Detect which cell encompasses the target text, then output its [X, Y] center coordinate. 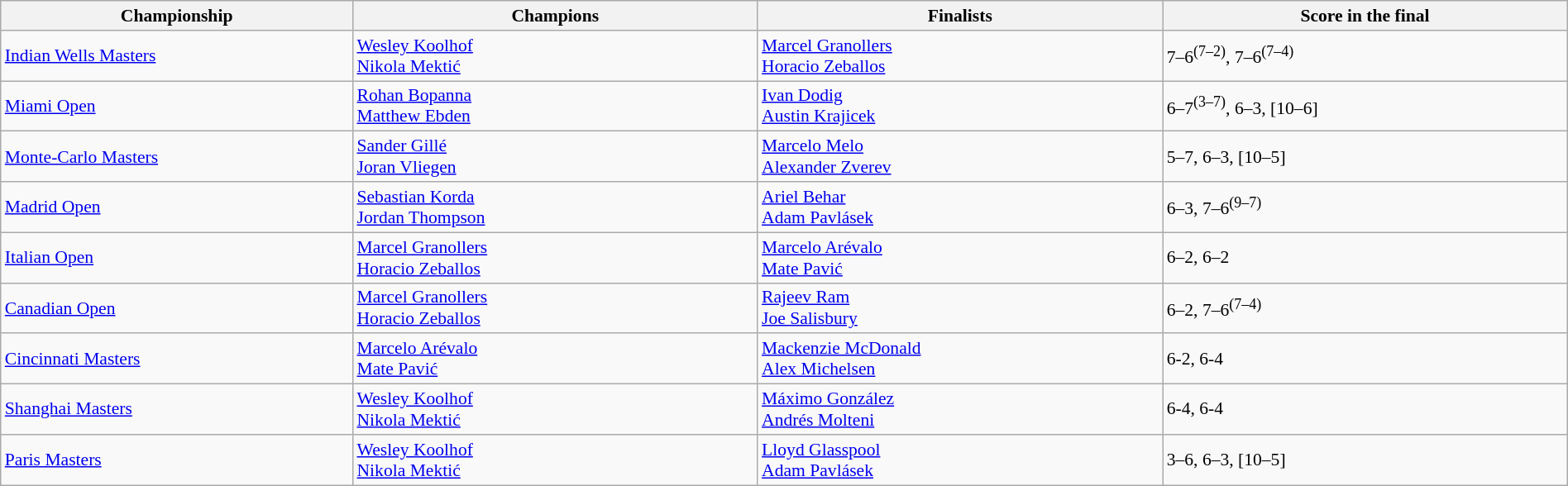
6–3, 7–6(9–7) [1365, 207]
Shanghai Masters [177, 410]
Madrid Open [177, 207]
Cincinnati Masters [177, 359]
6-4, 6-4 [1365, 410]
Monte-Carlo Masters [177, 157]
Rajeev Ram Joe Salisbury [960, 307]
Sander Gillé Joran Vliegen [555, 157]
3–6, 6–3, [10–5] [1365, 460]
Marcelo Melo Alexander Zverev [960, 157]
Lloyd Glasspool Adam Pavlásek [960, 460]
Ariel Behar Adam Pavlásek [960, 207]
Score in the final [1365, 16]
Mackenzie McDonald Alex Michelsen [960, 359]
6–2, 7–6(7–4) [1365, 307]
Rohan Bopanna Matthew Ebden [555, 106]
6–2, 6–2 [1365, 258]
Finalists [960, 16]
Máximo González Andrés Molteni [960, 410]
Championship [177, 16]
Champions [555, 16]
7–6(7–2), 7–6(7–4) [1365, 56]
Indian Wells Masters [177, 56]
Italian Open [177, 258]
Paris Masters [177, 460]
5–7, 6–3, [10–5] [1365, 157]
Miami Open [177, 106]
6–7(3–7), 6–3, [10–6] [1365, 106]
6-2, 6-4 [1365, 359]
Sebastian Korda Jordan Thompson [555, 207]
Ivan Dodig Austin Krajicek [960, 106]
Canadian Open [177, 307]
